Provide the [x, y] coordinate of the cell's center where the given text is located.  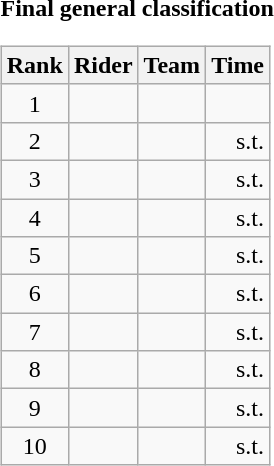
Time [238, 65]
Team [172, 65]
9 [34, 408]
5 [34, 256]
Rank [34, 65]
6 [34, 294]
4 [34, 217]
10 [34, 446]
1 [34, 103]
8 [34, 370]
7 [34, 332]
2 [34, 141]
Rider [103, 65]
3 [34, 179]
